For the text-containing cell, return its midpoint in [x, y] coordinate format. 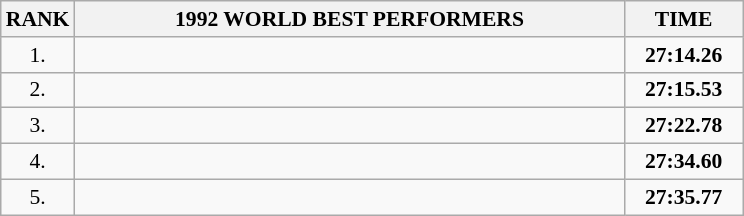
27:22.78 [684, 126]
TIME [684, 19]
27:14.26 [684, 55]
1992 WORLD BEST PERFORMERS [349, 19]
4. [38, 162]
27:34.60 [684, 162]
27:35.77 [684, 197]
2. [38, 90]
1. [38, 55]
27:15.53 [684, 90]
RANK [38, 19]
3. [38, 126]
5. [38, 197]
